Provide the [X, Y] coordinate of the cell's center where the given text is located.  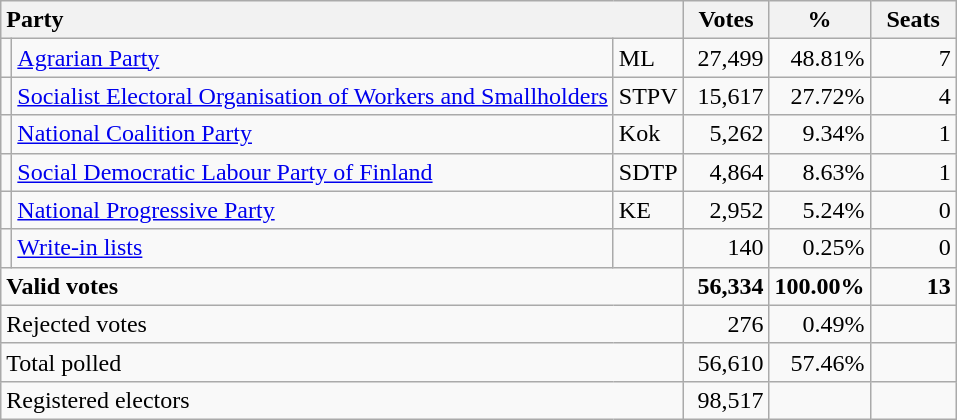
Social Democratic Labour Party of Finland [312, 172]
Total polled [342, 362]
27.72% [820, 96]
National Coalition Party [312, 134]
STPV [648, 96]
Write-in lists [312, 248]
Registered electors [342, 400]
4,864 [726, 172]
48.81% [820, 58]
56,334 [726, 286]
140 [726, 248]
Rejected votes [342, 324]
5.24% [820, 210]
56,610 [726, 362]
15,617 [726, 96]
Valid votes [342, 286]
5,262 [726, 134]
2,952 [726, 210]
% [820, 20]
Party [342, 20]
National Progressive Party [312, 210]
Seats [913, 20]
4 [913, 96]
100.00% [820, 286]
276 [726, 324]
98,517 [726, 400]
Votes [726, 20]
0.49% [820, 324]
SDTP [648, 172]
8.63% [820, 172]
Agrarian Party [312, 58]
Kok [648, 134]
27,499 [726, 58]
KE [648, 210]
13 [913, 286]
Socialist Electoral Organisation of Workers and Smallholders [312, 96]
57.46% [820, 362]
7 [913, 58]
ML [648, 58]
0.25% [820, 248]
9.34% [820, 134]
